From the cell containing the given text, extract its center point as (X, Y) coordinate. 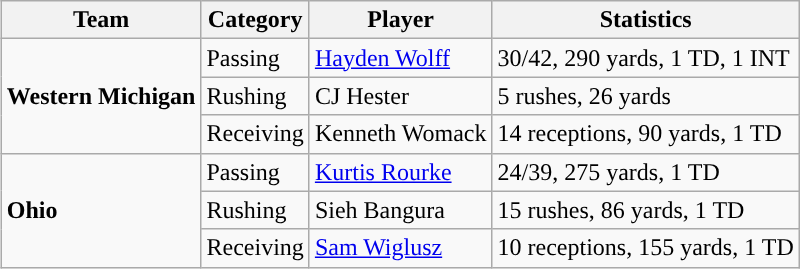
Statistics (646, 20)
Team (101, 20)
14 receptions, 90 yards, 1 TD (646, 134)
5 rushes, 26 yards (646, 96)
15 rushes, 86 yards, 1 TD (646, 210)
Player (400, 20)
10 receptions, 155 yards, 1 TD (646, 248)
Kurtis Rourke (400, 172)
Sam Wiglusz (400, 248)
Kenneth Womack (400, 134)
Hayden Wolff (400, 58)
30/42, 290 yards, 1 TD, 1 INT (646, 58)
Sieh Bangura (400, 210)
Ohio (101, 210)
24/39, 275 yards, 1 TD (646, 172)
Western Michigan (101, 96)
Category (255, 20)
CJ Hester (400, 96)
